Extract the [x, y] coordinate from the center of the cell holding the provided text.  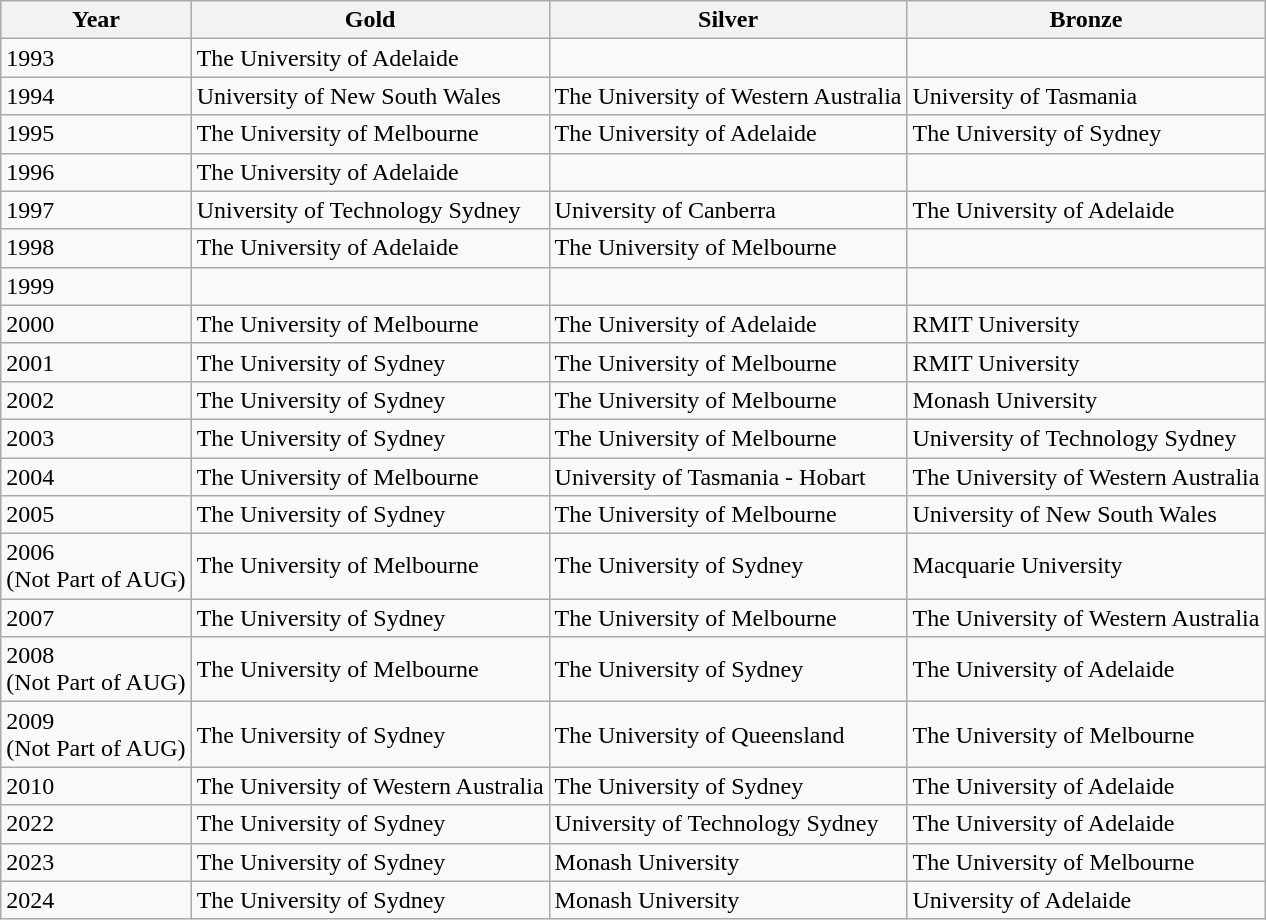
Silver [728, 20]
1998 [96, 248]
2024 [96, 900]
2003 [96, 438]
2023 [96, 862]
1997 [96, 210]
2005 [96, 515]
Bronze [1086, 20]
1995 [96, 134]
Year [96, 20]
Gold [370, 20]
1994 [96, 96]
2022 [96, 824]
2007 [96, 618]
University of Tasmania - Hobart [728, 477]
2004 [96, 477]
University of Tasmania [1086, 96]
1996 [96, 172]
The University of Queensland [728, 734]
2008(Not Part of AUG) [96, 670]
University of Canberra [728, 210]
2006(Not Part of AUG) [96, 566]
2000 [96, 324]
1993 [96, 58]
University of Adelaide [1086, 900]
1999 [96, 286]
2002 [96, 400]
2001 [96, 362]
2009(Not Part of AUG) [96, 734]
2010 [96, 786]
Macquarie University [1086, 566]
